Locate the cell with the specified text and output its [X, Y] center coordinate. 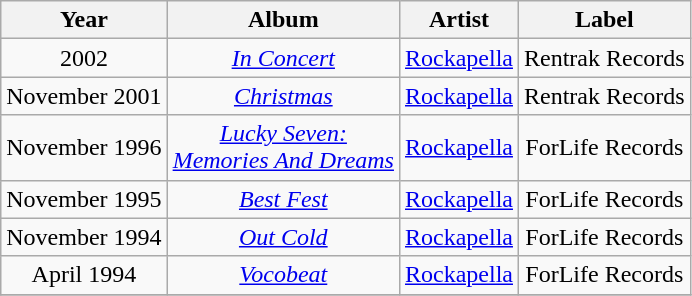
Best Fest [283, 199]
November 2001 [84, 96]
2002 [84, 58]
Christmas [283, 96]
November 1995 [84, 199]
In Concert [283, 58]
November 1994 [84, 237]
Album [283, 20]
November 1996 [84, 148]
Label [605, 20]
Vocobeat [283, 275]
Lucky Seven:Memories And Dreams [283, 148]
Out Cold [283, 237]
Artist [458, 20]
April 1994 [84, 275]
Year [84, 20]
